Determine the (X, Y) coordinate at the center of the cell enclosing the given text.  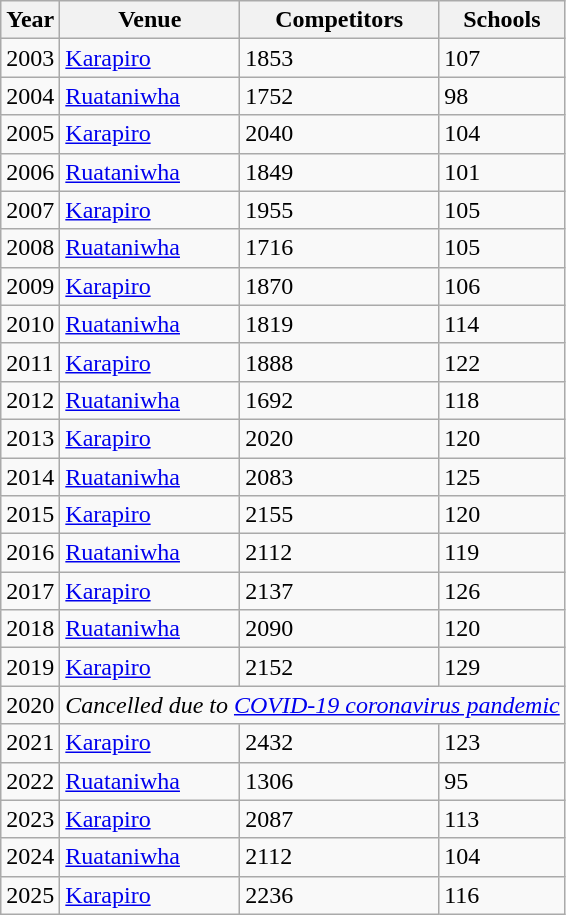
129 (502, 667)
125 (502, 477)
2014 (30, 477)
2008 (30, 248)
2017 (30, 591)
2003 (30, 58)
106 (502, 286)
2013 (30, 438)
1692 (340, 400)
1306 (340, 781)
2009 (30, 286)
2004 (30, 96)
1955 (340, 210)
95 (502, 781)
2012 (30, 400)
Cancelled due to COVID-19 coronavirus pandemic (312, 705)
2016 (30, 553)
119 (502, 553)
Venue (150, 20)
2155 (340, 515)
98 (502, 96)
2025 (30, 895)
2236 (340, 895)
2137 (340, 591)
2005 (30, 134)
118 (502, 400)
2007 (30, 210)
2015 (30, 515)
2021 (30, 743)
1752 (340, 96)
2011 (30, 362)
1716 (340, 248)
1870 (340, 286)
2040 (340, 134)
Year (30, 20)
Schools (502, 20)
2090 (340, 629)
122 (502, 362)
126 (502, 591)
2018 (30, 629)
Competitors (340, 20)
114 (502, 324)
101 (502, 172)
1849 (340, 172)
2023 (30, 819)
1888 (340, 362)
2432 (340, 743)
2019 (30, 667)
2010 (30, 324)
2022 (30, 781)
113 (502, 819)
2083 (340, 477)
2152 (340, 667)
2006 (30, 172)
1853 (340, 58)
1819 (340, 324)
107 (502, 58)
2024 (30, 857)
116 (502, 895)
123 (502, 743)
2087 (340, 819)
